Identify which cell holds the provided text, then report its [X, Y] central coordinate. 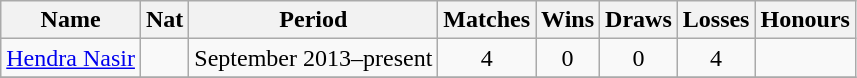
Wins [568, 20]
Matches [487, 20]
September 2013–present [314, 58]
Name [71, 20]
Nat [164, 20]
Honours [805, 20]
Period [314, 20]
Draws [639, 20]
Hendra Nasir [71, 58]
Losses [716, 20]
